Capture the cell that displays the provided text and extract its (x, y) central coordinate. 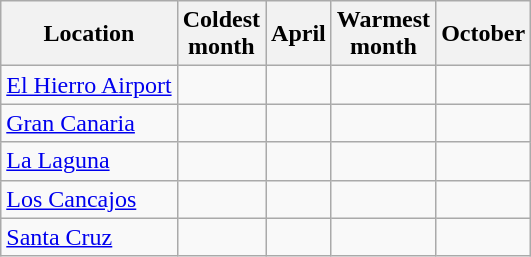
Warmestmonth (383, 34)
Gran Canaria (89, 123)
La Laguna (89, 161)
Santa Cruz (89, 237)
April (299, 34)
El Hierro Airport (89, 85)
Los Cancajos (89, 199)
Location (89, 34)
October (484, 34)
Coldestmonth (221, 34)
